From the cell containing the given text, extract its center point as (X, Y) coordinate. 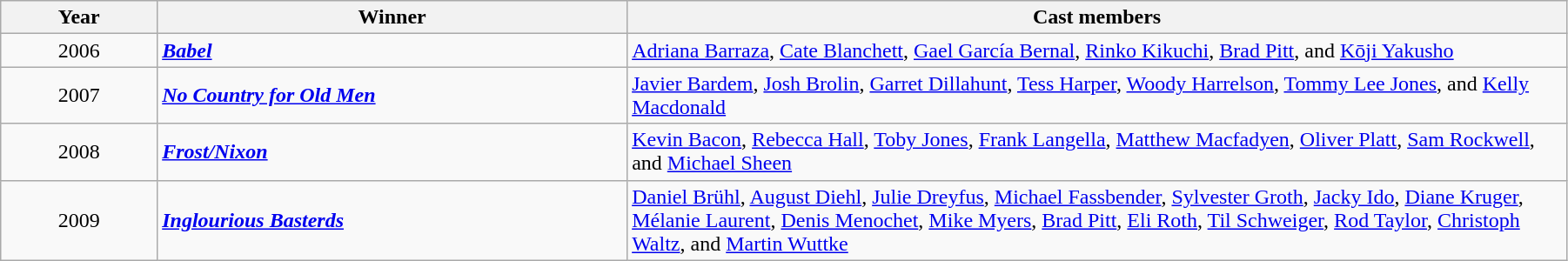
Kevin Bacon, Rebecca Hall, Toby Jones, Frank Langella, Matthew Macfadyen, Oliver Platt, Sam Rockwell, and Michael Sheen (1097, 151)
No Country for Old Men (392, 96)
Adriana Barraza, Cate Blanchett, Gael García Bernal, Rinko Kikuchi, Brad Pitt, and Kōji Yakusho (1097, 50)
Winner (392, 17)
2007 (79, 96)
Year (79, 17)
Inglourious Basterds (392, 220)
Javier Bardem, Josh Brolin, Garret Dillahunt, Tess Harper, Woody Harrelson, Tommy Lee Jones, and Kelly Macdonald (1097, 96)
Babel (392, 50)
Cast members (1097, 17)
2006 (79, 50)
Frost/Nixon (392, 151)
2009 (79, 220)
2008 (79, 151)
